Return [X, Y] of the center of cell containing provided text 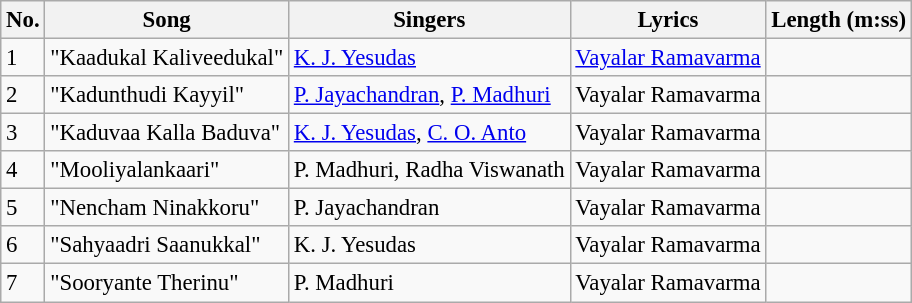
Lyrics [668, 20]
"Kadunthudi Kayyil" [167, 95]
7 [23, 283]
P. Madhuri, Radha Viswanath [430, 170]
4 [23, 170]
1 [23, 58]
Length (m:ss) [838, 20]
Song [167, 20]
"Kaadukal Kaliveedukal" [167, 58]
No. [23, 20]
"Sooryante Therinu" [167, 283]
"Sahyaadri Saanukkal" [167, 245]
P. Madhuri [430, 283]
K. J. Yesudas, C. O. Anto [430, 133]
Singers [430, 20]
"Nencham Ninakkoru" [167, 208]
"Mooliyalankaari" [167, 170]
P. Jayachandran [430, 208]
P. Jayachandran, P. Madhuri [430, 95]
2 [23, 95]
3 [23, 133]
5 [23, 208]
6 [23, 245]
"Kaduvaa Kalla Baduva" [167, 133]
